Output the [x, y] coordinate of the center of the cell containing the given text.  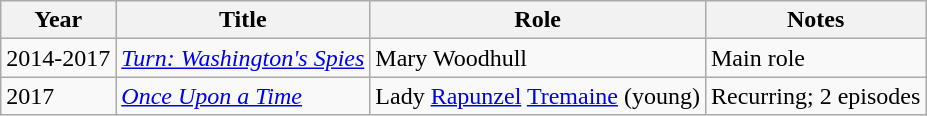
2014-2017 [58, 58]
Title [243, 20]
Role [538, 20]
Lady Rapunzel Tremaine (young) [538, 96]
Turn: Washington's Spies [243, 58]
Notes [815, 20]
Year [58, 20]
Once Upon a Time [243, 96]
Recurring; 2 episodes [815, 96]
Main role [815, 58]
2017 [58, 96]
Mary Woodhull [538, 58]
